Extract the (X, Y) coordinate from the center of the cell holding the provided text.  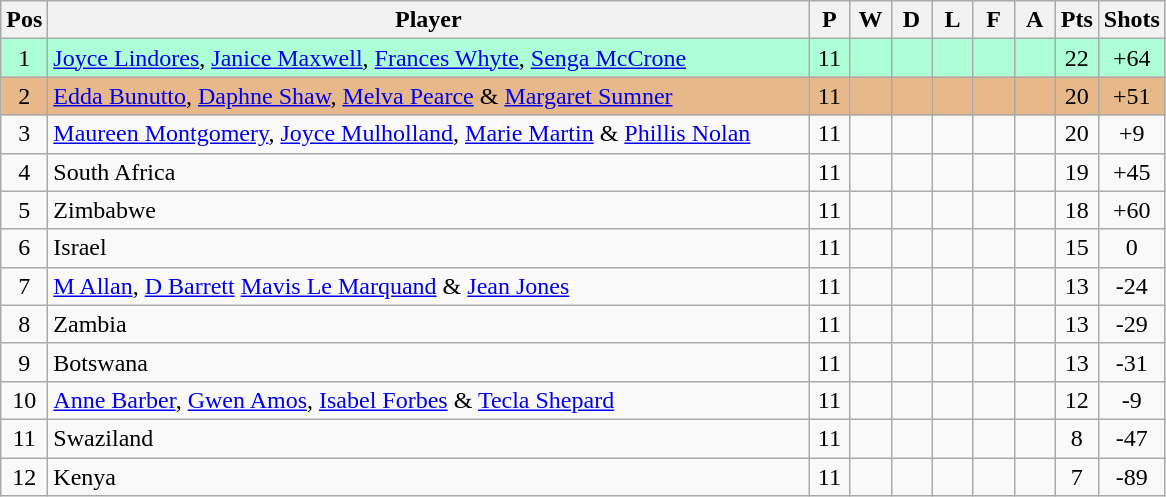
South Africa (428, 172)
L (952, 20)
19 (1076, 172)
Maureen Montgomery, Joyce Mulholland, Marie Martin & Phillis Nolan (428, 134)
W (870, 20)
Player (428, 20)
10 (24, 400)
4 (24, 172)
P (830, 20)
Botswana (428, 362)
M Allan, D Barrett Mavis Le Marquand & Jean Jones (428, 286)
D (912, 20)
6 (24, 248)
-31 (1132, 362)
+60 (1132, 210)
Pos (24, 20)
+45 (1132, 172)
-47 (1132, 438)
F (994, 20)
-29 (1132, 324)
2 (24, 96)
3 (24, 134)
9 (24, 362)
5 (24, 210)
Zambia (428, 324)
Israel (428, 248)
18 (1076, 210)
Joyce Lindores, Janice Maxwell, Frances Whyte, Senga McCrone (428, 58)
+9 (1132, 134)
Zimbabwe (428, 210)
-24 (1132, 286)
-89 (1132, 477)
Swaziland (428, 438)
Anne Barber, Gwen Amos, Isabel Forbes & Tecla Shepard (428, 400)
Kenya (428, 477)
A (1034, 20)
Shots (1132, 20)
22 (1076, 58)
+51 (1132, 96)
+64 (1132, 58)
Pts (1076, 20)
0 (1132, 248)
-9 (1132, 400)
Edda Bunutto, Daphne Shaw, Melva Pearce & Margaret Sumner (428, 96)
15 (1076, 248)
1 (24, 58)
